Identify which cell holds the provided text, then report its [x, y] central coordinate. 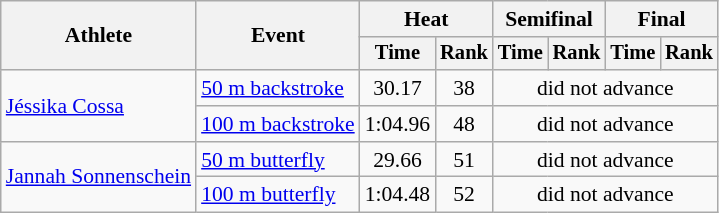
Jéssika Cossa [98, 106]
Event [278, 36]
1:04.96 [398, 124]
50 m backstroke [278, 88]
1:04.48 [398, 195]
30.17 [398, 88]
50 m butterfly [278, 160]
48 [464, 124]
Athlete [98, 36]
Semifinal [549, 19]
38 [464, 88]
Jannah Sonnenschein [98, 178]
29.66 [398, 160]
Final [661, 19]
52 [464, 195]
Heat [426, 19]
51 [464, 160]
100 m butterfly [278, 195]
100 m backstroke [278, 124]
